Capture the cell that displays the provided text and extract its (X, Y) central coordinate. 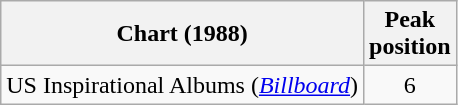
Chart (1988) (182, 34)
6 (410, 85)
US Inspirational Albums (Billboard) (182, 85)
Peakposition (410, 34)
